For the text-containing cell, return its midpoint in [X, Y] coordinate format. 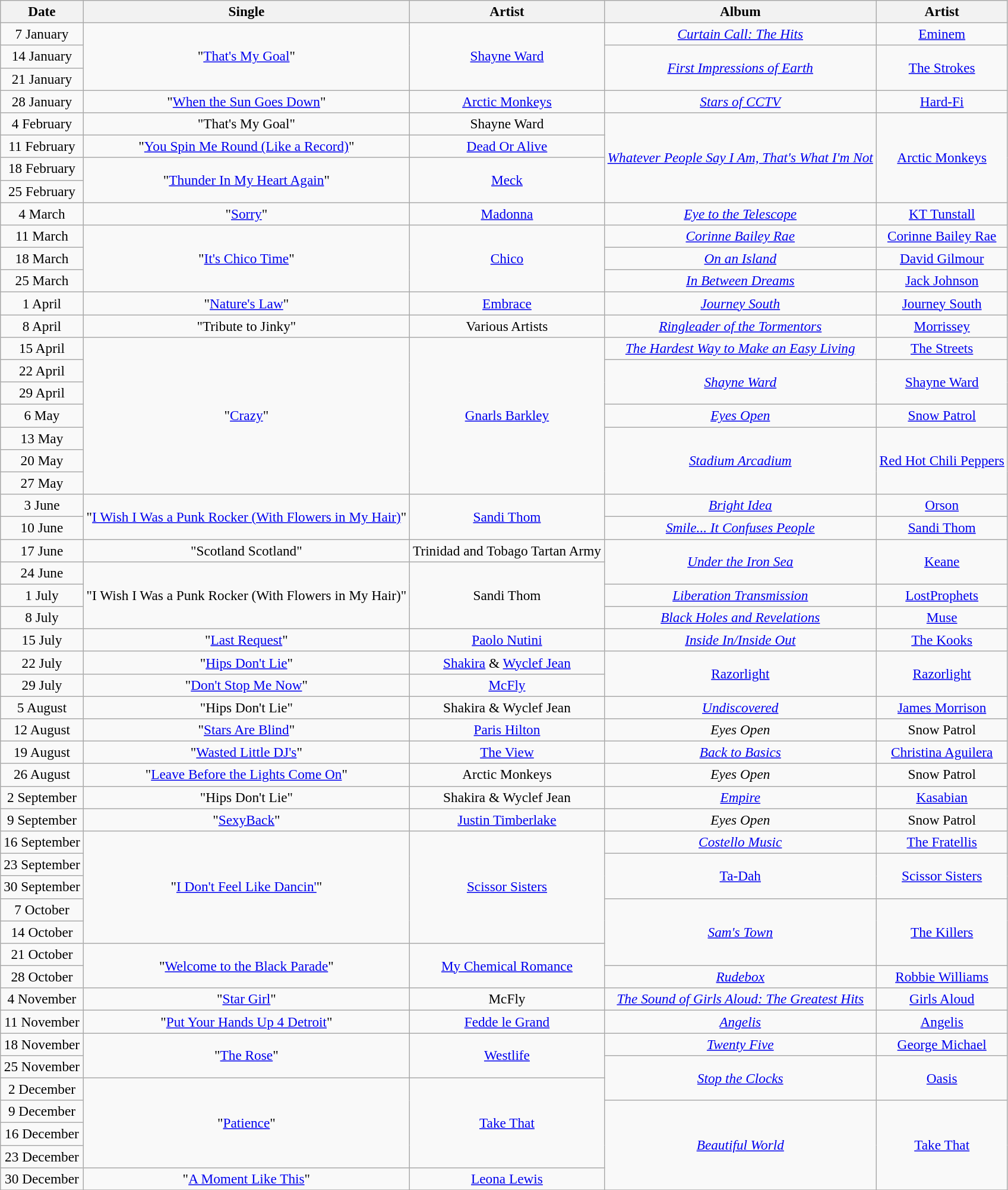
16 December [42, 1134]
2 September [42, 797]
"Stars Are Blind" [246, 730]
"It's Chico Time" [246, 258]
28 October [42, 977]
Christina Aguilera [942, 752]
The Streets [942, 348]
"Crazy" [246, 415]
"Welcome to the Black Parade" [246, 965]
Justin Timberlake [507, 819]
In Between Dreams [740, 281]
"Put Your Hands Up 4 Detroit" [246, 1021]
Stadium Arcadium [740, 460]
26 August [42, 775]
Kasabian [942, 797]
"Scotland Scotland" [246, 550]
Curtain Call: The Hits [740, 34]
First Impressions of Earth [740, 68]
Sam's Town [740, 932]
25 February [42, 191]
Leona Lewis [507, 1179]
23 December [42, 1156]
13 May [42, 438]
Rudebox [740, 977]
Oasis [942, 1078]
"Wasted Little DJ's" [246, 752]
18 February [42, 169]
The Kooks [942, 640]
"I Don't Feel Like Dancin'" [246, 886]
16 September [42, 842]
12 August [42, 730]
22 July [42, 662]
Stars of CCTV [740, 101]
Morrissey [942, 326]
Hard-Fi [942, 101]
4 November [42, 999]
David Gilmour [942, 258]
"A Moment Like This" [246, 1179]
On an Island [740, 258]
Muse [942, 617]
11 February [42, 146]
The Strokes [942, 68]
Whatever People Say I Am, That's What I'm Not [740, 157]
Chico [507, 258]
30 December [42, 1179]
My Chemical Romance [507, 965]
25 November [42, 1066]
18 March [42, 258]
29 July [42, 685]
Red Hot Chili Peppers [942, 460]
Various Artists [507, 326]
24 June [42, 573]
George Michael [942, 1044]
Meck [507, 180]
Bright Idea [740, 505]
22 April [42, 371]
"Last Request" [246, 640]
"SexyBack" [246, 819]
6 May [42, 415]
7 October [42, 910]
Twenty Five [740, 1044]
14 January [42, 56]
9 December [42, 1112]
Smile... It Confuses People [740, 528]
29 April [42, 393]
"Patience" [246, 1123]
4 March [42, 213]
Ta-Dah [740, 876]
10 June [42, 528]
Album [740, 11]
"Sorry" [246, 213]
Back to Basics [740, 752]
18 November [42, 1044]
"When the Sun Goes Down" [246, 101]
Single [246, 11]
23 September [42, 864]
Dead Or Alive [507, 146]
2 December [42, 1089]
"Thunder In My Heart Again" [246, 180]
Date [42, 11]
The View [507, 752]
8 April [42, 326]
James Morrison [942, 707]
Fedde le Grand [507, 1021]
LostProphets [942, 595]
The Fratellis [942, 842]
Costello Music [740, 842]
"You Spin Me Round (Like a Record)" [246, 146]
Embrace [507, 303]
"Nature's Law" [246, 303]
Ringleader of the Tormentors [740, 326]
Girls Aloud [942, 999]
9 September [42, 819]
1 April [42, 303]
Paolo Nutini [507, 640]
11 March [42, 236]
7 January [42, 34]
15 April [42, 348]
Keane [942, 561]
25 March [42, 281]
15 July [42, 640]
"The Rose" [246, 1055]
Madonna [507, 213]
14 October [42, 932]
17 June [42, 550]
Paris Hilton [507, 730]
Jack Johnson [942, 281]
Orson [942, 505]
27 May [42, 483]
Westlife [507, 1055]
Eye to the Telescope [740, 213]
4 February [42, 124]
Robbie Williams [942, 977]
Eminem [942, 34]
Beautiful World [740, 1145]
11 November [42, 1021]
KT Tunstall [942, 213]
Empire [740, 797]
19 August [42, 752]
Undiscovered [740, 707]
5 August [42, 707]
The Killers [942, 932]
The Hardest Way to Make an Easy Living [740, 348]
30 September [42, 887]
Inside In/Inside Out [740, 640]
"Don't Stop Me Now" [246, 685]
"Star Girl" [246, 999]
Stop the Clocks [740, 1078]
3 June [42, 505]
21 January [42, 79]
1 July [42, 595]
20 May [42, 460]
Liberation Transmission [740, 595]
Gnarls Barkley [507, 415]
The Sound of Girls Aloud: The Greatest Hits [740, 999]
"Tribute to Jinky" [246, 326]
8 July [42, 617]
21 October [42, 954]
Black Holes and Revelations [740, 617]
28 January [42, 101]
"Leave Before the Lights Come On" [246, 775]
Trinidad and Tobago Tartan Army [507, 550]
Under the Iron Sea [740, 561]
